Pinpoint the cell where the given text exists, returning its [X, Y] midpoint coordinate. 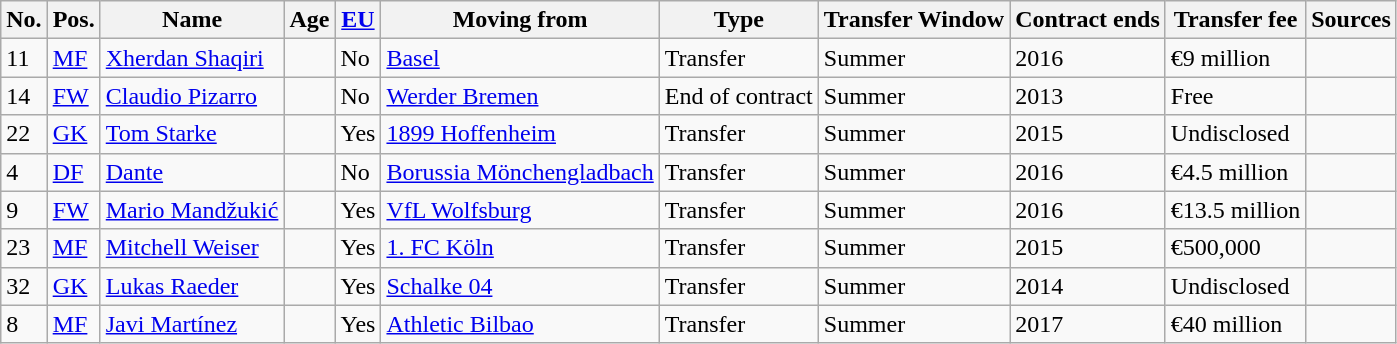
€13.5 million [1235, 210]
€500,000 [1235, 248]
Free [1235, 96]
€9 million [1235, 58]
Age [310, 20]
4 [24, 172]
Name [192, 20]
9 [24, 210]
Basel [520, 58]
EU [358, 20]
32 [24, 286]
Javi Martínez [192, 324]
DF [74, 172]
Moving from [520, 20]
23 [24, 248]
Sources [1352, 20]
Athletic Bilbao [520, 324]
Mitchell Weiser [192, 248]
Lukas Raeder [192, 286]
No. [24, 20]
VfL Wolfsburg [520, 210]
End of contract [738, 96]
€40 million [1235, 324]
1. FC Köln [520, 248]
Claudio Pizarro [192, 96]
Xherdan Shaqiri [192, 58]
Dante [192, 172]
Contract ends [1088, 20]
11 [24, 58]
Pos. [74, 20]
Mario Mandžukić [192, 210]
8 [24, 324]
Type [738, 20]
2017 [1088, 324]
Transfer Window [914, 20]
Borussia Mönchengladbach [520, 172]
14 [24, 96]
22 [24, 134]
2014 [1088, 286]
Werder Bremen [520, 96]
Transfer fee [1235, 20]
Tom Starke [192, 134]
1899 Hoffenheim [520, 134]
Schalke 04 [520, 286]
€4.5 million [1235, 172]
2013 [1088, 96]
